Provide the [X, Y] coordinate of the cell's center where the given text is located.  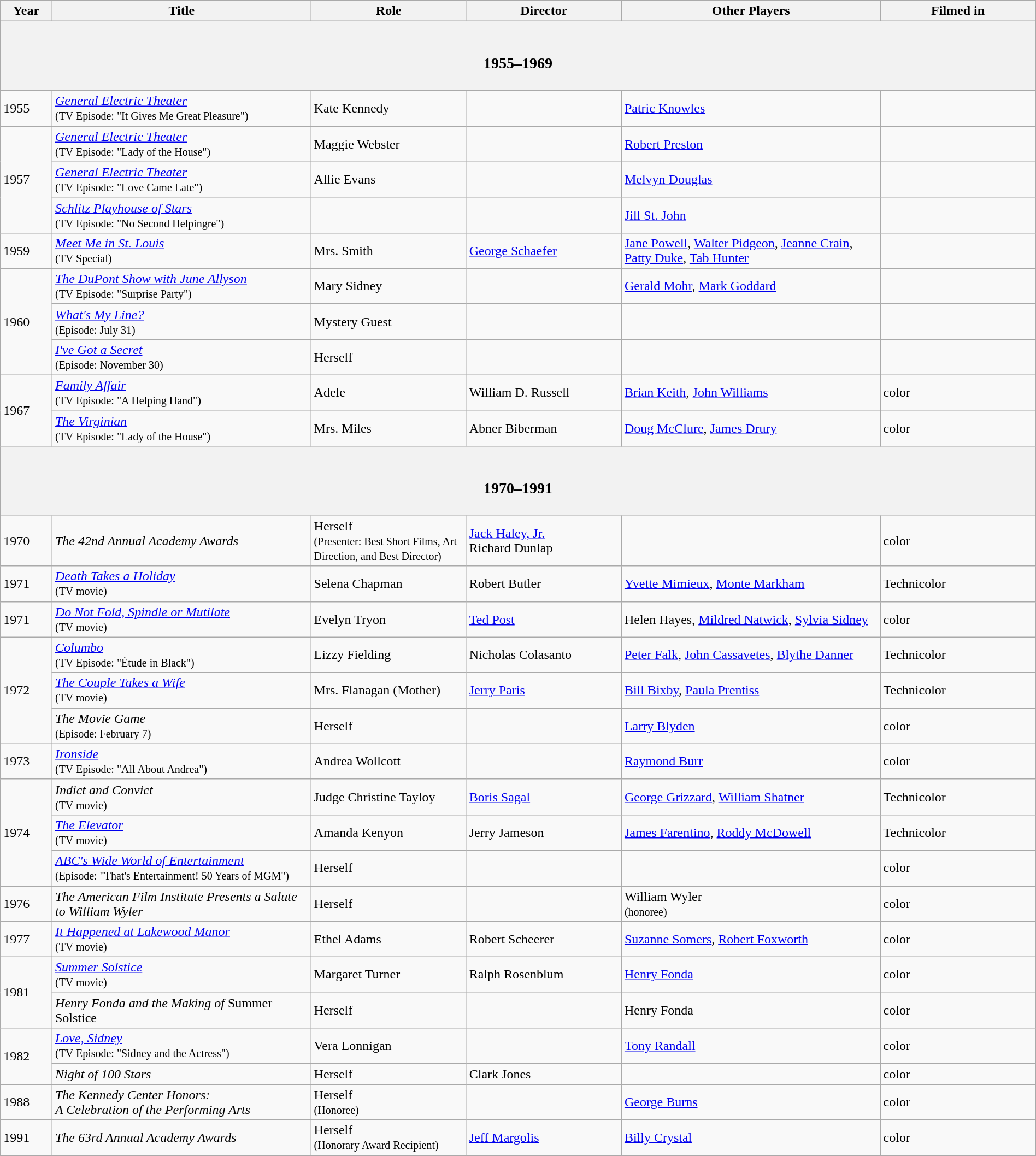
George Burns [751, 1102]
General Electric Theater(TV Episode: "It Gives Me Great Pleasure") [181, 108]
Vera Lonnigan [388, 1046]
Margaret Turner [388, 975]
Jeff Margolis [544, 1137]
Ethel Adams [388, 940]
Schlitz Playhouse of Stars(TV Episode: "No Second Helpingre") [181, 215]
Ted Post [544, 620]
Mrs. Flanagan (Mother) [388, 691]
1976 [26, 904]
Evelyn Tryon [388, 620]
Death Takes a Holiday(TV movie) [181, 583]
1959 [26, 250]
Mrs. Miles [388, 428]
Kate Kennedy [388, 108]
1955 [26, 108]
Mrs. Smith [388, 250]
1981 [26, 993]
I've Got a Secret(Episode: November 30) [181, 357]
Adele [388, 393]
Director [544, 11]
Robert Butler [544, 583]
Ironside(TV Episode: "All About Andrea") [181, 762]
William Wyler(honoree) [751, 904]
William D. Russell [544, 393]
Henry Fonda and the Making of Summer Solstice [181, 1011]
The DuPont Show with June Allyson(TV Episode: "Surprise Party") [181, 286]
1970–1991 [518, 481]
Indict and Convict(TV movie) [181, 797]
Herself(Honoree) [388, 1102]
1972 [26, 691]
Judge Christine Tayloy [388, 797]
Selena Chapman [388, 583]
Ralph Rosenblum [544, 975]
General Electric Theater(TV Episode: "Lady of the House") [181, 144]
Suzanne Somers, Robert Foxworth [751, 940]
Summer Solstice(TV movie) [181, 975]
1977 [26, 940]
Nicholas Colasanto [544, 654]
Jerry Paris [544, 691]
Role [388, 11]
Year [26, 11]
Gerald Mohr, Mark Goddard [751, 286]
1955–1969 [518, 56]
Jill St. John [751, 215]
Peter Falk, John Cassavetes, Blythe Danner [751, 654]
1991 [26, 1137]
Herself(Presenter: Best Short Films, Art Direction, and Best Director) [388, 541]
The Virginian (TV Episode: "Lady of the House") [181, 428]
1982 [26, 1057]
Bill Bixby, Paula Prentiss [751, 691]
Brian Keith, John Williams [751, 393]
Abner Biberman [544, 428]
Meet Me in St. Louis(TV Special) [181, 250]
Mary Sidney [388, 286]
Title [181, 11]
1973 [26, 762]
Boris Sagal [544, 797]
What's My Line?(Episode: July 31) [181, 321]
George Schaefer [544, 250]
Doug McClure, James Drury [751, 428]
Helen Hayes, Mildred Natwick, Sylvia Sidney [751, 620]
Melvyn Douglas [751, 179]
1970 [26, 541]
Maggie Webster [388, 144]
Allie Evans [388, 179]
The Couple Takes a Wife(TV movie) [181, 691]
1967 [26, 411]
Robert Scheerer [544, 940]
Billy Crystal [751, 1137]
General Electric Theater(TV Episode: "Love Came Late") [181, 179]
The 42nd Annual Academy Awards [181, 541]
Jerry Jameson [544, 833]
Filmed in [958, 11]
Jane Powell, Walter Pidgeon, Jeanne Crain, Patty Duke, Tab Hunter [751, 250]
Herself(Honorary Award Recipient) [388, 1137]
Do Not Fold, Spindle or Mutilate(TV movie) [181, 620]
1988 [26, 1102]
Clark Jones [544, 1074]
The Elevator(TV movie) [181, 833]
Amanda Kenyon [388, 833]
Family Affair(TV Episode: "A Helping Hand") [181, 393]
Andrea Wollcott [388, 762]
Raymond Burr [751, 762]
1974 [26, 833]
1960 [26, 321]
The Movie Game (Episode: February 7) [181, 726]
The 63rd Annual Academy Awards [181, 1137]
Jack Haley, Jr.Richard Dunlap [544, 541]
1957 [26, 179]
Love, Sidney(TV Episode: "Sidney and the Actress") [181, 1046]
Robert Preston [751, 144]
James Farentino, Roddy McDowell [751, 833]
Columbo(TV Episode: "Étude in Black") [181, 654]
ABC's Wide World of Entertainment(Episode: "That's Entertainment! 50 Years of MGM") [181, 868]
Tony Randall [751, 1046]
Other Players [751, 11]
George Grizzard, William Shatner [751, 797]
It Happened at Lakewood Manor(TV movie) [181, 940]
The American Film Institute Presents a Salute to William Wyler [181, 904]
Mystery Guest [388, 321]
The Kennedy Center Honors: A Celebration of the Performing Arts [181, 1102]
Night of 100 Stars [181, 1074]
Larry Blyden [751, 726]
Patric Knowles [751, 108]
Lizzy Fielding [388, 654]
Yvette Mimieux, Monte Markham [751, 583]
